Extract the (x, y) coordinate from the center of the cell holding the provided text.  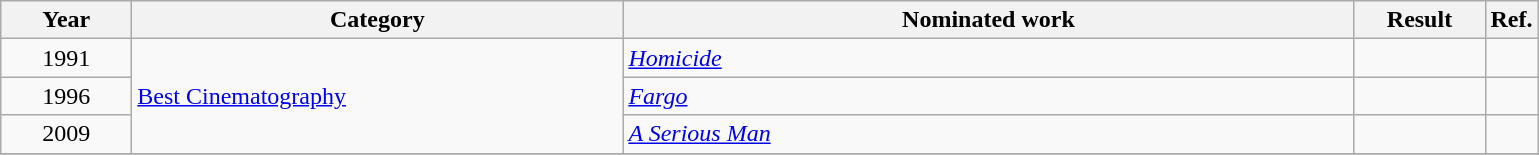
1996 (66, 96)
1991 (66, 58)
Best Cinematography (378, 96)
Result (1420, 20)
Nominated work (988, 20)
Ref. (1512, 20)
Year (66, 20)
Category (378, 20)
Homicide (988, 58)
A Serious Man (988, 134)
2009 (66, 134)
Fargo (988, 96)
